Locate the cell with the specified text and output its (X, Y) center coordinate. 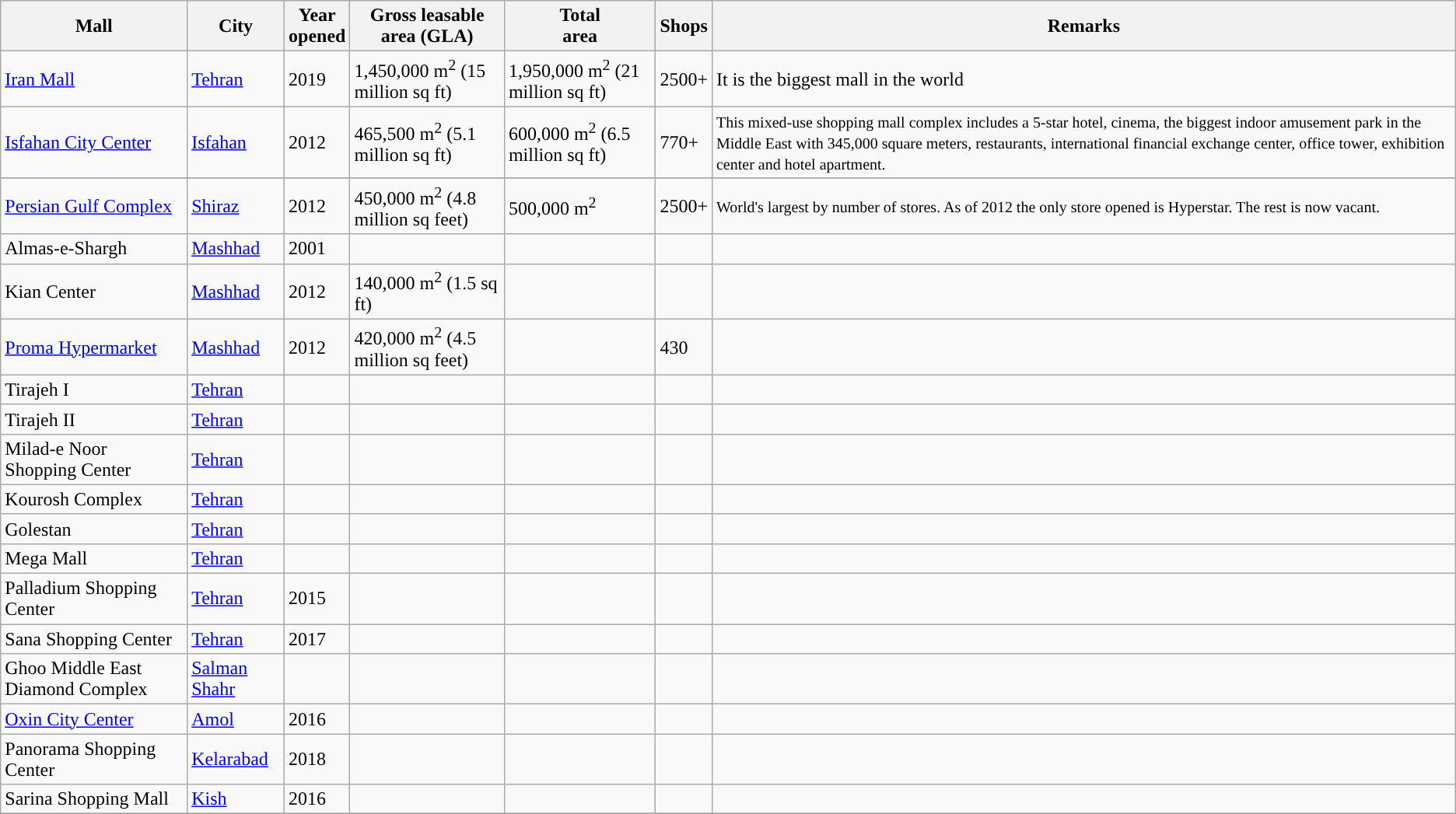
Sana Shopping Center (94, 639)
2018 (317, 759)
450,000 m2 (4.8 million sq feet) (427, 206)
Sarina Shopping Mall (94, 799)
Isfahan City Center (94, 142)
Isfahan (236, 142)
430 (684, 348)
500,000 m2 (579, 206)
2017 (317, 639)
Persian Gulf Complex (94, 206)
Palladium Shopping Center (94, 599)
Remarks (1083, 26)
2015 (317, 599)
Shiraz (236, 206)
1,450,000 m2 (15 million sq ft) (427, 79)
Gross leasablearea (GLA) (427, 26)
140,000 m2 (1.5 sq ft) (427, 292)
420,000 m2 (4.5 million sq feet) (427, 348)
Mall (94, 26)
Salman Shahr (236, 679)
Shops (684, 26)
2001 (317, 249)
Ghoo Middle East Diamond Complex (94, 679)
Proma Hypermarket (94, 348)
Milad-e Noor Shopping Center (94, 459)
1,950,000 m2 (21 million sq ft) (579, 79)
Amol (236, 719)
Tirajeh I (94, 390)
Totalarea (579, 26)
Panorama Shopping Center (94, 759)
Kourosh Complex (94, 499)
Golestan (94, 529)
Iran Mall (94, 79)
Kelarabad (236, 759)
Tirajeh II (94, 419)
600,000 m2 (6.5 million sq ft) (579, 142)
Yearopened (317, 26)
Kian Center (94, 292)
Kish (236, 799)
City (236, 26)
World's largest by number of stores. As of 2012 the only store opened is Hyperstar. The rest is now vacant. (1083, 206)
2019 (317, 79)
770+ (684, 142)
It is the biggest mall in the world (1083, 79)
Mega Mall (94, 558)
465,500 m2 (5.1 million sq ft) (427, 142)
Oxin City Center (94, 719)
Almas-e-Shargh (94, 249)
